Return the [x, y] coordinate for the center point of the cell that contains the specified text.  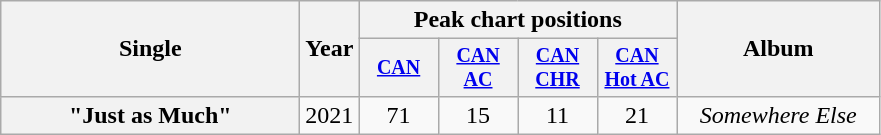
CANAC [478, 68]
21 [636, 115]
CAN [398, 68]
Peak chart positions [518, 20]
11 [558, 115]
15 [478, 115]
71 [398, 115]
Year [330, 49]
Single [150, 49]
CANHot AC [636, 68]
"Just as Much" [150, 115]
Album [778, 49]
2021 [330, 115]
Somewhere Else [778, 115]
CAN CHR [558, 68]
